Return the (x, y) coordinate for the center point of the cell that contains the specified text.  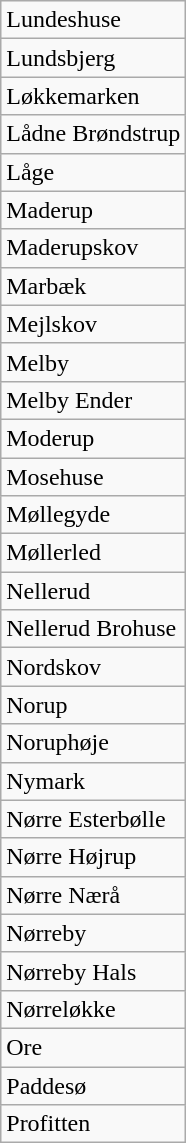
Møllerled (94, 553)
Møllegyde (94, 515)
Nørre Nærå (94, 895)
Løkkemarken (94, 96)
Ore (94, 1047)
Nellerud Brohuse (94, 629)
Mejlskov (94, 324)
Paddesø (94, 1085)
Lundsbjerg (94, 58)
Nørreby (94, 933)
Lundeshuse (94, 20)
Noruphøje (94, 743)
Moderup (94, 438)
Nørre Højrup (94, 857)
Nordskov (94, 667)
Nørre Esterbølle (94, 819)
Maderup (94, 210)
Mosehuse (94, 477)
Lådne Brøndstrup (94, 134)
Melby Ender (94, 400)
Nellerud (94, 591)
Norup (94, 705)
Nørreløkke (94, 1009)
Profitten (94, 1124)
Maderupskov (94, 248)
Nymark (94, 781)
Marbæk (94, 286)
Låge (94, 172)
Melby (94, 362)
Nørreby Hals (94, 971)
